Locate the cell with the specified text and output its [X, Y] center coordinate. 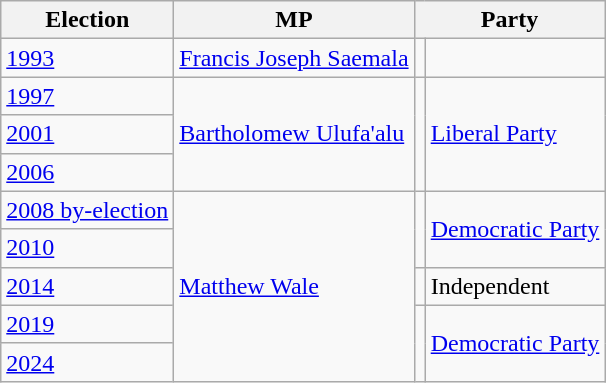
Party [510, 20]
1993 [88, 58]
Election [88, 20]
Francis Joseph Saemala [294, 58]
2006 [88, 172]
Bartholomew Ulufa'alu [294, 134]
2014 [88, 286]
2001 [88, 134]
2008 by-election [88, 210]
1997 [88, 96]
2010 [88, 248]
Matthew Wale [294, 286]
MP [294, 20]
2024 [88, 362]
Liberal Party [515, 134]
2019 [88, 324]
Independent [515, 286]
